For the text-containing cell, return its midpoint in (X, Y) coordinate format. 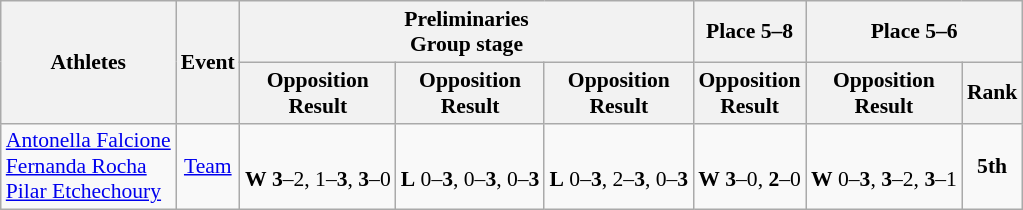
Place 5–6 (914, 32)
W 0–3, 3–2, 3–1 (884, 166)
PreliminariesGroup stage (466, 32)
W 3–2, 1–3, 3–0 (318, 166)
L 0–3, 0–3, 0–3 (470, 166)
L 0–3, 2–3, 0–3 (618, 166)
5th (992, 166)
Place 5–8 (750, 32)
Rank (992, 92)
Antonella FalcioneFernanda RochaPilar Etchechoury (88, 166)
Athletes (88, 62)
Team (208, 166)
W 3–0, 2–0 (750, 166)
Event (208, 62)
